Output the (x, y) coordinate of the center of the cell containing the given text.  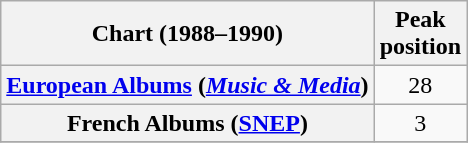
European Albums (Music & Media) (188, 85)
28 (420, 85)
Chart (1988–1990) (188, 34)
3 (420, 123)
Peakposition (420, 34)
French Albums (SNEP) (188, 123)
